Provide the [x, y] coordinate of the cell's center where the given text is located.  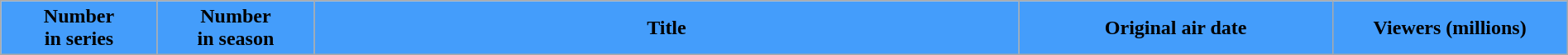
Numberin series [79, 28]
Numberin season [235, 28]
Viewers (millions) [1450, 28]
Title [667, 28]
Original air date [1176, 28]
